Output the [X, Y] coordinate of the center of the cell containing the given text.  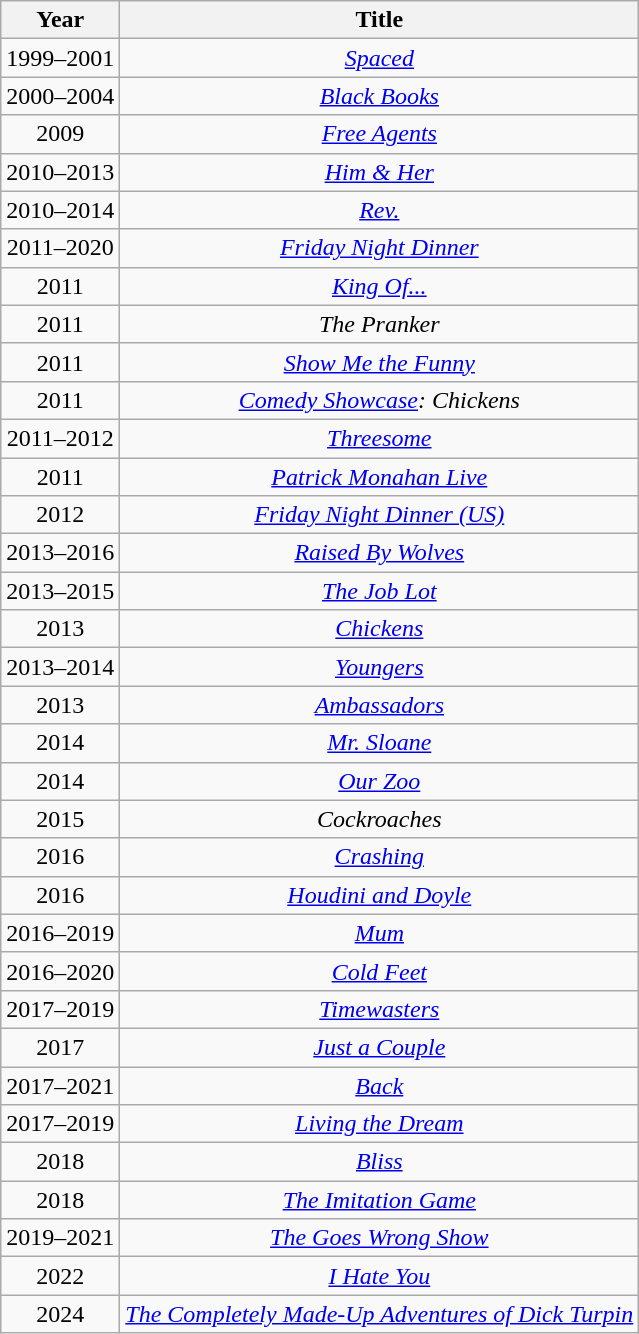
Comedy Showcase: Chickens [380, 400]
Free Agents [380, 134]
2013–2016 [60, 553]
Our Zoo [380, 781]
1999–2001 [60, 58]
The Goes Wrong Show [380, 1238]
2013–2014 [60, 667]
Year [60, 20]
2000–2004 [60, 96]
The Imitation Game [380, 1200]
2024 [60, 1314]
2013–2015 [60, 591]
Rev. [380, 210]
2016–2020 [60, 971]
Patrick Monahan Live [380, 477]
2012 [60, 515]
2011–2012 [60, 438]
Title [380, 20]
Friday Night Dinner [380, 248]
2010–2014 [60, 210]
Youngers [380, 667]
Living the Dream [380, 1124]
2022 [60, 1276]
Mr. Sloane [380, 743]
Raised By Wolves [380, 553]
Spaced [380, 58]
2015 [60, 819]
Timewasters [380, 1009]
Chickens [380, 629]
Show Me the Funny [380, 362]
The Completely Made-Up Adventures of Dick Turpin [380, 1314]
The Job Lot [380, 591]
Just a Couple [380, 1047]
2010–2013 [60, 172]
2016–2019 [60, 933]
Ambassadors [380, 705]
Black Books [380, 96]
Mum [380, 933]
Bliss [380, 1162]
Back [380, 1085]
Houdini and Doyle [380, 895]
Him & Her [380, 172]
2017 [60, 1047]
Threesome [380, 438]
Cockroaches [380, 819]
Crashing [380, 857]
2009 [60, 134]
King Of... [380, 286]
Cold Feet [380, 971]
The Pranker [380, 324]
Friday Night Dinner (US) [380, 515]
2019–2021 [60, 1238]
I Hate You [380, 1276]
2017–2021 [60, 1085]
2011–2020 [60, 248]
